Scan for the cell matching the given text and deliver its [X, Y] coordinate at center. 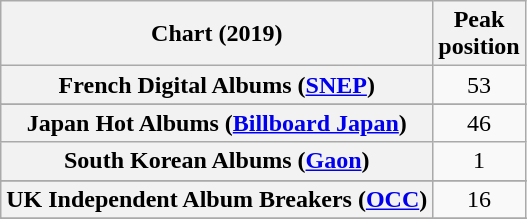
Japan Hot Albums (Billboard Japan) [217, 123]
53 [479, 85]
South Korean Albums (Gaon) [217, 161]
1 [479, 161]
UK Independent Album Breakers (OCC) [217, 199]
French Digital Albums (SNEP) [217, 85]
Peakposition [479, 34]
16 [479, 199]
Chart (2019) [217, 34]
46 [479, 123]
